Capture the cell that displays the provided text and extract its [x, y] central coordinate. 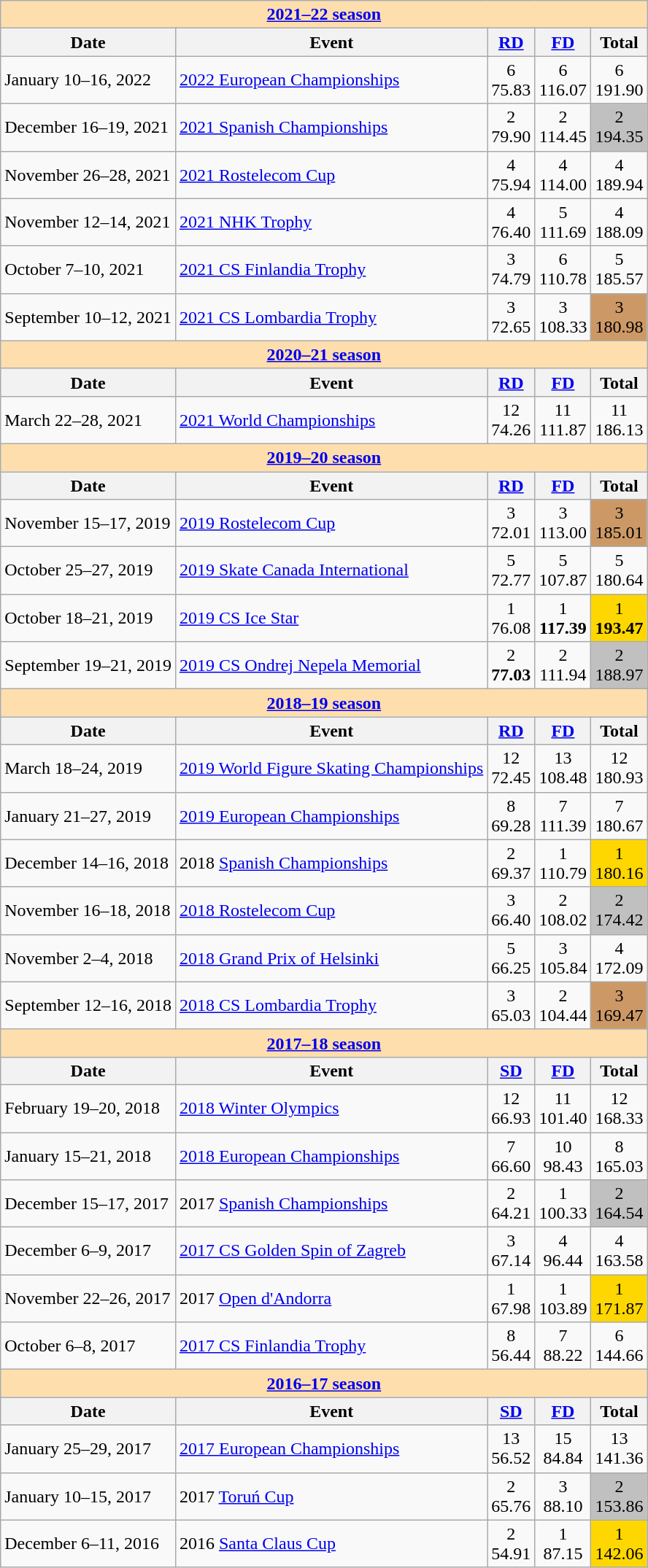
January 25–29, 2017 [88, 1448]
3 113.00 [563, 524]
3 66.40 [511, 910]
6 110.78 [563, 270]
November 16–18, 2018 [88, 910]
2017 CS Golden Spin of Zagreb [331, 1251]
3 72.65 [511, 317]
7 180.67 [619, 815]
2018 European Championships [331, 1155]
December 16–19, 2021 [88, 127]
2017 Spanish Championships [331, 1203]
13 108.48 [563, 769]
11 101.40 [563, 1109]
2 164.54 [619, 1203]
6 116.07 [563, 80]
8 69.28 [511, 815]
December 6–11, 2016 [88, 1543]
2016–17 season [324, 1383]
November 26–28, 2021 [88, 175]
2 153.86 [619, 1497]
2 77.03 [511, 665]
10 98.43 [563, 1155]
2018 Rostelecom Cup [331, 910]
13 141.36 [619, 1448]
2019 European Championships [331, 815]
7 88.22 [563, 1346]
12 72.45 [511, 769]
6 144.66 [619, 1346]
January 10–15, 2017 [88, 1497]
2018 Grand Prix of Helsinki [331, 958]
7 111.39 [563, 815]
2 188.97 [619, 665]
6 191.90 [619, 80]
November 12–14, 2021 [88, 222]
11 111.87 [563, 420]
2 79.90 [511, 127]
2019 World Figure Skating Championships [331, 769]
January 10–16, 2022 [88, 80]
2018–19 season [324, 703]
October 6–8, 2017 [88, 1346]
5 66.25 [511, 958]
2017 CS Finlandia Trophy [331, 1346]
October 18–21, 2019 [88, 618]
5 111.69 [563, 222]
3 65.03 [511, 1005]
2020–21 season [324, 354]
November 22–26, 2017 [88, 1298]
December 6–9, 2017 [88, 1251]
12 74.26 [511, 420]
2 64.21 [511, 1203]
2 108.02 [563, 910]
7 66.60 [511, 1155]
March 18–24, 2019 [88, 769]
3 105.84 [563, 958]
2 104.44 [563, 1005]
November 15–17, 2019 [88, 524]
2018 Winter Olympics [331, 1109]
October 25–27, 2019 [88, 570]
12 168.33 [619, 1109]
1 193.47 [619, 618]
3 67.14 [511, 1251]
12 180.93 [619, 769]
2021 NHK Trophy [331, 222]
2018 Spanish Championships [331, 863]
1 100.33 [563, 1203]
5 107.87 [563, 570]
4 188.09 [619, 222]
2018 CS Lombardia Trophy [331, 1005]
3 180.98 [619, 317]
February 19–20, 2018 [88, 1109]
2021 CS Finlandia Trophy [331, 270]
1 87.15 [563, 1543]
2021 World Championships [331, 420]
October 7–10, 2021 [88, 270]
5 180.64 [619, 570]
4 172.09 [619, 958]
2019 CS Ondrej Nepela Memorial [331, 665]
2 174.42 [619, 910]
September 12–16, 2018 [88, 1005]
2 111.94 [563, 665]
November 2–4, 2018 [88, 958]
4 75.94 [511, 175]
December 14–16, 2018 [88, 863]
2017 European Championships [331, 1448]
January 15–21, 2018 [88, 1155]
2 114.45 [563, 127]
2 65.76 [511, 1497]
2 54.91 [511, 1543]
1 117.39 [563, 618]
4 114.00 [563, 175]
2021 Spanish Championships [331, 127]
1 142.06 [619, 1543]
3 74.79 [511, 270]
2017 Open d'Andorra [331, 1298]
3 108.33 [563, 317]
15 84.84 [563, 1448]
2019 Skate Canada International [331, 570]
5 185.57 [619, 270]
1 171.87 [619, 1298]
1 103.89 [563, 1298]
2021–22 season [324, 15]
3 88.10 [563, 1497]
4 163.58 [619, 1251]
1 76.08 [511, 618]
2021 Rostelecom Cup [331, 175]
5 72.77 [511, 570]
4 189.94 [619, 175]
2019 CS Ice Star [331, 618]
8 56.44 [511, 1346]
2 194.35 [619, 127]
8 165.03 [619, 1155]
March 22–28, 2021 [88, 420]
January 21–27, 2019 [88, 815]
1 67.98 [511, 1298]
September 10–12, 2021 [88, 317]
2017 Toruń Cup [331, 1497]
6 75.83 [511, 80]
4 96.44 [563, 1251]
3 169.47 [619, 1005]
3 185.01 [619, 524]
2 69.37 [511, 863]
2021 CS Lombardia Trophy [331, 317]
December 15–17, 2017 [88, 1203]
12 66.93 [511, 1109]
1 180.16 [619, 863]
2019–20 season [324, 457]
2016 Santa Claus Cup [331, 1543]
13 56.52 [511, 1448]
2022 European Championships [331, 80]
3 72.01 [511, 524]
2019 Rostelecom Cup [331, 524]
2017–18 season [324, 1043]
September 19–21, 2019 [88, 665]
11 186.13 [619, 420]
4 76.40 [511, 222]
1 110.79 [563, 863]
